Locate the cell with the specified text and output its (x, y) center coordinate. 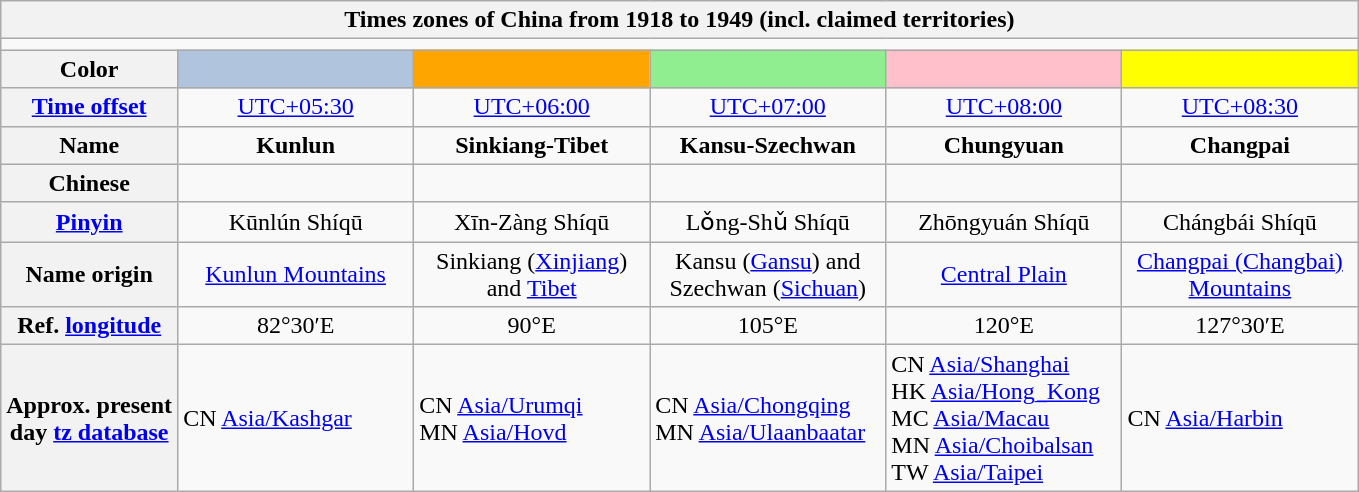
Lǒng-Shǔ Shíqū (768, 222)
Pinyin (90, 222)
82°30′E (296, 326)
Time offset (90, 107)
Kūnlún Shíqū (296, 222)
120°E (1004, 326)
CN Asia/UrumqiMN Asia/Hovd (532, 418)
Kunlun Mountains (296, 274)
Chángbái Shíqū (1240, 222)
UTC+07:00 (768, 107)
Approx. presentday tz database (90, 418)
Ref. longitude (90, 326)
Chinese (90, 183)
CN Asia/ChongqingMN Asia/Ulaanbaatar (768, 418)
Changpai (Changbai) Mountains (1240, 274)
Sinkiang-Tibet (532, 145)
Central Plain (1004, 274)
CN Asia/Harbin (1240, 418)
Sinkiang (Xinjiang) and Tibet (532, 274)
Name (90, 145)
Kunlun (296, 145)
UTC+05:30 (296, 107)
127°30′E (1240, 326)
Times zones of China from 1918 to 1949 (incl. claimed territories) (680, 20)
UTC+08:00 (1004, 107)
CN Asia/Kashgar (296, 418)
Xīn-Zàng Shíqū (532, 222)
Name origin (90, 274)
CN Asia/ShanghaiHK Asia/Hong_KongMC Asia/MacauMN Asia/ChoibalsanTW Asia/Taipei (1004, 418)
UTC+08:30 (1240, 107)
UTC+06:00 (532, 107)
Zhōngyuán Shíqū (1004, 222)
90°E (532, 326)
Kansu-Szechwan (768, 145)
Color (90, 69)
105°E (768, 326)
Changpai (1240, 145)
Chungyuan (1004, 145)
Kansu (Gansu) and Szechwan (Sichuan) (768, 274)
